Capture the cell that displays the provided text and extract its [x, y] central coordinate. 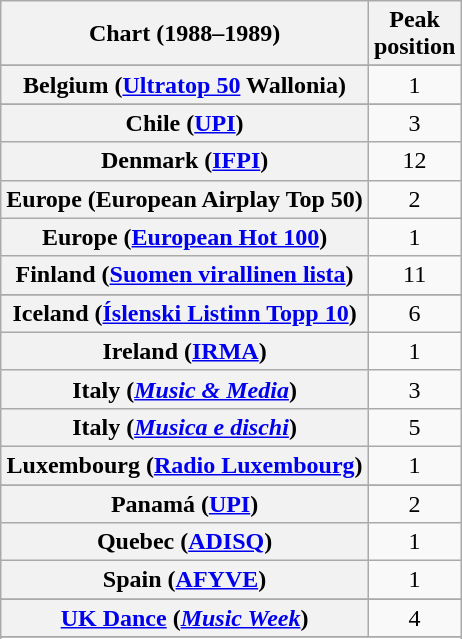
Europe (European Airplay Top 50) [185, 199]
Italy (Musica e dischi) [185, 427]
5 [414, 427]
Europe (European Hot 100) [185, 237]
Panamá (UPI) [185, 503]
UK Dance (Music Week) [185, 618]
Ireland (IRMA) [185, 351]
Finland (Suomen virallinen lista) [185, 275]
Belgium (Ultratop 50 Wallonia) [185, 85]
6 [414, 313]
Chile (UPI) [185, 123]
Luxembourg (Radio Luxembourg) [185, 465]
Italy (Music & Media) [185, 389]
Quebec (ADISQ) [185, 542]
Chart (1988–1989) [185, 34]
Iceland (Íslenski Listinn Topp 10) [185, 313]
4 [414, 618]
Peakposition [414, 34]
Spain (AFYVE) [185, 580]
12 [414, 161]
Denmark (IFPI) [185, 161]
11 [414, 275]
